For the text-containing cell, return its midpoint in [X, Y] coordinate format. 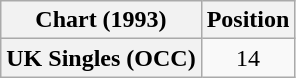
UK Singles (OCC) [101, 58]
Chart (1993) [101, 20]
14 [248, 58]
Position [248, 20]
